From the cell containing the given text, extract its center point as [X, Y] coordinate. 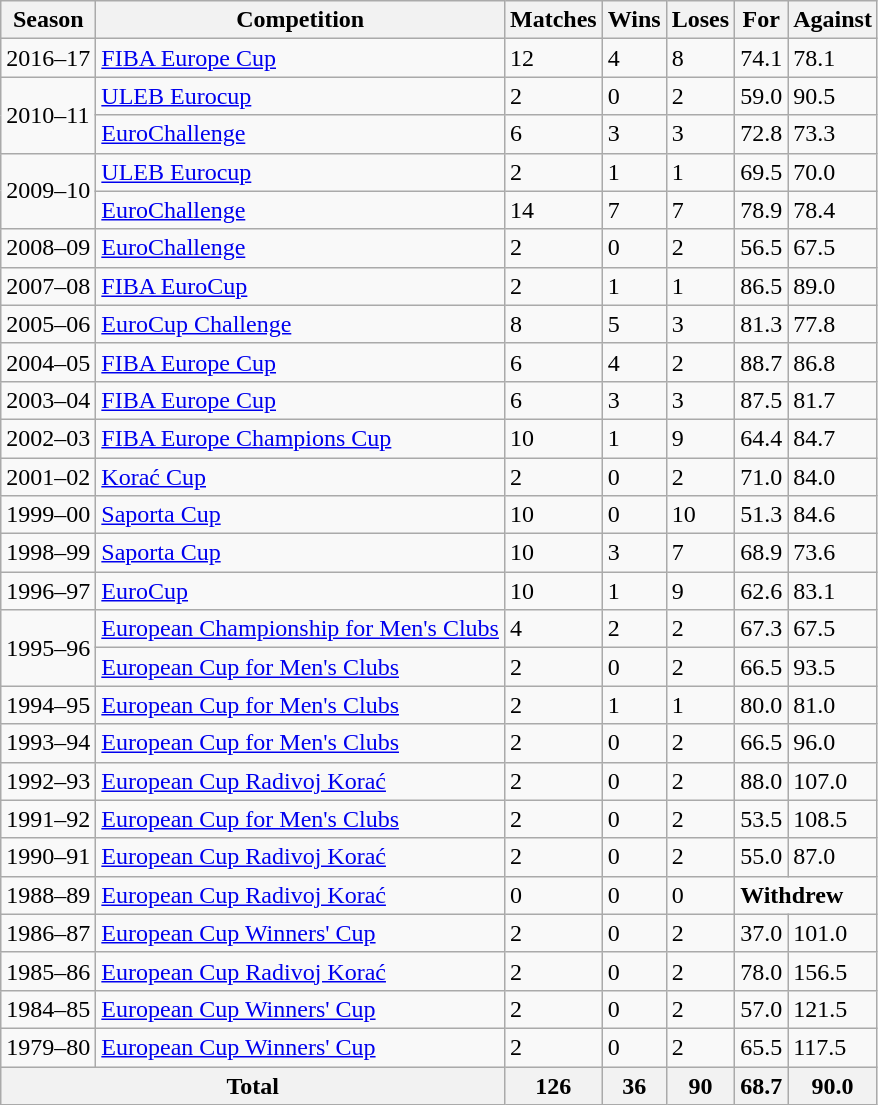
90.5 [833, 96]
1992–93 [48, 781]
55.0 [762, 857]
77.8 [833, 324]
1988–89 [48, 895]
EuroCup Challenge [300, 324]
90 [700, 1085]
68.7 [762, 1085]
Against [833, 20]
67.3 [762, 629]
2002–03 [48, 438]
Total [253, 1085]
Matches [553, 20]
87.5 [762, 400]
FIBA Europe Champions Cup [300, 438]
2016–17 [48, 58]
1979–80 [48, 1047]
Korać Cup [300, 477]
64.4 [762, 438]
56.5 [762, 248]
83.1 [833, 591]
117.5 [833, 1047]
For [762, 20]
78.9 [762, 210]
86.5 [762, 286]
5 [634, 324]
70.0 [833, 172]
73.6 [833, 553]
2008–09 [48, 248]
81.3 [762, 324]
101.0 [833, 933]
62.6 [762, 591]
1995–96 [48, 648]
12 [553, 58]
88.0 [762, 781]
90.0 [833, 1085]
2003–04 [48, 400]
59.0 [762, 96]
Loses [700, 20]
84.0 [833, 477]
Season [48, 20]
107.0 [833, 781]
2005–06 [48, 324]
73.3 [833, 134]
1998–99 [48, 553]
2009–10 [48, 191]
78.0 [762, 971]
78.4 [833, 210]
96.0 [833, 743]
89.0 [833, 286]
72.8 [762, 134]
1994–95 [48, 705]
1991–92 [48, 819]
1996–97 [48, 591]
84.6 [833, 515]
Withdrew [806, 895]
2001–02 [48, 477]
68.9 [762, 553]
108.5 [833, 819]
2010–11 [48, 115]
126 [553, 1085]
71.0 [762, 477]
Wins [634, 20]
80.0 [762, 705]
69.5 [762, 172]
57.0 [762, 1009]
14 [553, 210]
1984–85 [48, 1009]
88.7 [762, 362]
1986–87 [48, 933]
1999–00 [48, 515]
53.5 [762, 819]
37.0 [762, 933]
84.7 [833, 438]
87.0 [833, 857]
81.7 [833, 400]
86.8 [833, 362]
EuroCup [300, 591]
FIBA EuroCup [300, 286]
2007–08 [48, 286]
1993–94 [48, 743]
Competition [300, 20]
51.3 [762, 515]
1990–91 [48, 857]
81.0 [833, 705]
78.1 [833, 58]
65.5 [762, 1047]
European Championship for Men's Clubs [300, 629]
74.1 [762, 58]
121.5 [833, 1009]
2004–05 [48, 362]
93.5 [833, 667]
1985–86 [48, 971]
36 [634, 1085]
156.5 [833, 971]
